Capture the cell that displays the provided text and extract its (x, y) central coordinate. 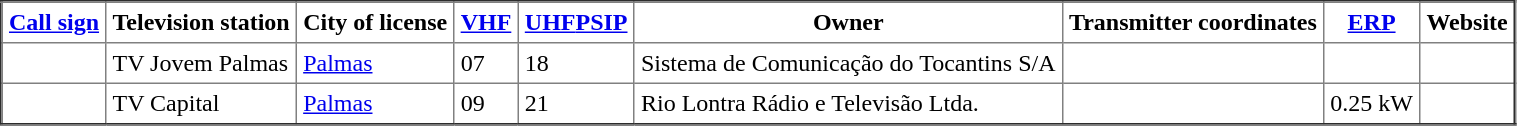
VHF (486, 22)
Website (1468, 22)
0.25 kW (1371, 103)
Sistema de Comunicação do Tocantins S/A (848, 63)
City of license (374, 22)
07 (486, 63)
Transmitter coordinates (1192, 22)
Rio Lontra Rádio e Televisão Ltda. (848, 103)
UHFPSIP (576, 22)
Owner (848, 22)
21 (576, 103)
Television station (202, 22)
09 (486, 103)
ERP (1371, 22)
18 (576, 63)
Call sign (54, 22)
TV Jovem Palmas (202, 63)
TV Capital (202, 103)
